Find where the given text appears and provide that cell's center as [x, y] coordinate. 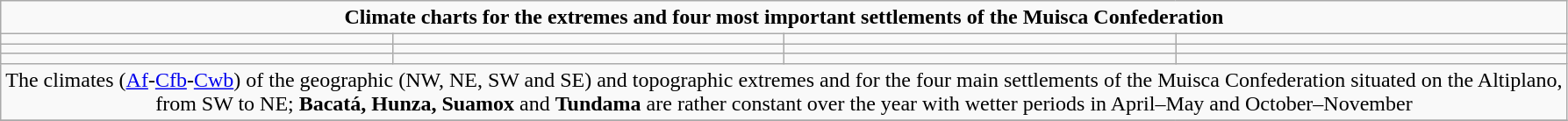
Climate charts for the extremes and four most important settlements of the Muisca Confederation [784, 18]
